Return [x, y] of the center of cell containing provided text 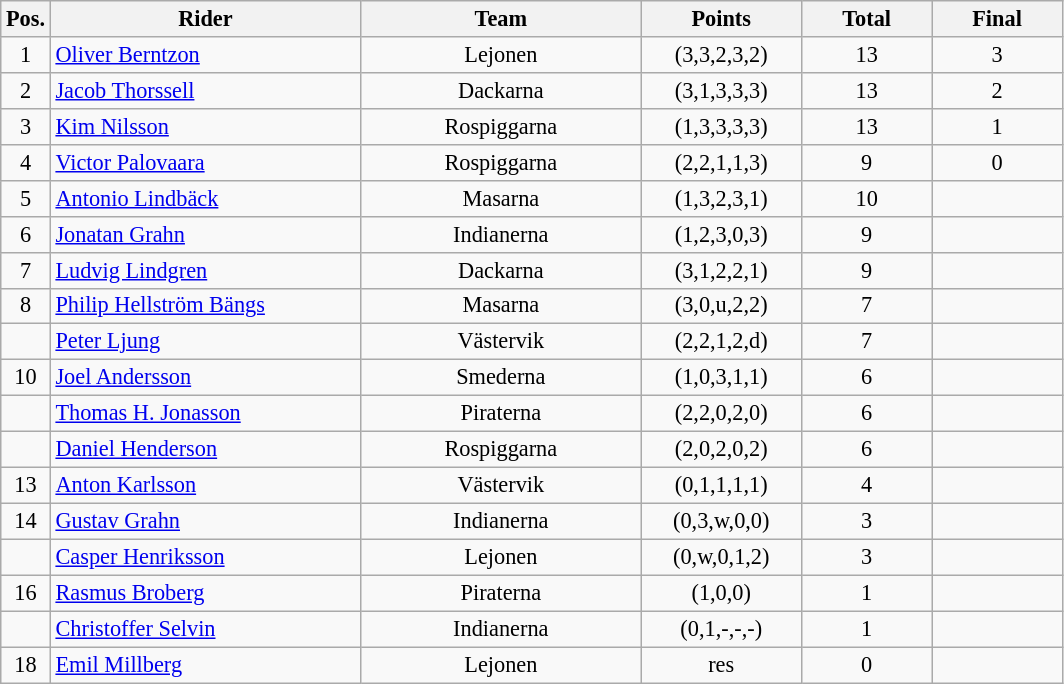
Christoffer Selvin [205, 629]
Gustav Grahn [205, 521]
Smederna [501, 378]
Emil Millberg [205, 665]
(1,2,3,0,3) [721, 234]
(2,2,1,2,d) [721, 342]
Rider [205, 19]
Antonio Lindbäck [205, 198]
5 [26, 198]
Kim Nilsson [205, 126]
Victor Palovaara [205, 162]
(1,0,3,1,1) [721, 378]
Daniel Henderson [205, 450]
14 [26, 521]
18 [26, 665]
16 [26, 593]
(0,w,0,1,2) [721, 557]
Oliver Berntzon [205, 55]
Peter Ljung [205, 342]
(2,0,2,0,2) [721, 450]
(1,3,2,3,1) [721, 198]
Thomas H. Jonasson [205, 414]
(3,3,2,3,2) [721, 55]
(1,3,3,3,3) [721, 126]
(0,1,-,-,-) [721, 629]
Joel Andersson [205, 378]
Casper Henriksson [205, 557]
(0,1,1,1,1) [721, 485]
(0,3,w,0,0) [721, 521]
Pos. [26, 19]
res [721, 665]
Jacob Thorssell [205, 90]
Rasmus Broberg [205, 593]
Philip Hellström Bängs [205, 306]
8 [26, 306]
(2,2,0,2,0) [721, 414]
(3,0,u,2,2) [721, 306]
(1,0,0) [721, 593]
Anton Karlsson [205, 485]
Ludvig Lindgren [205, 270]
(3,1,3,3,3) [721, 90]
Team [501, 19]
Jonatan Grahn [205, 234]
Final [997, 19]
(3,1,2,2,1) [721, 270]
(2,2,1,1,3) [721, 162]
Total [866, 19]
Points [721, 19]
